Return [X, Y] of the center of cell containing provided text 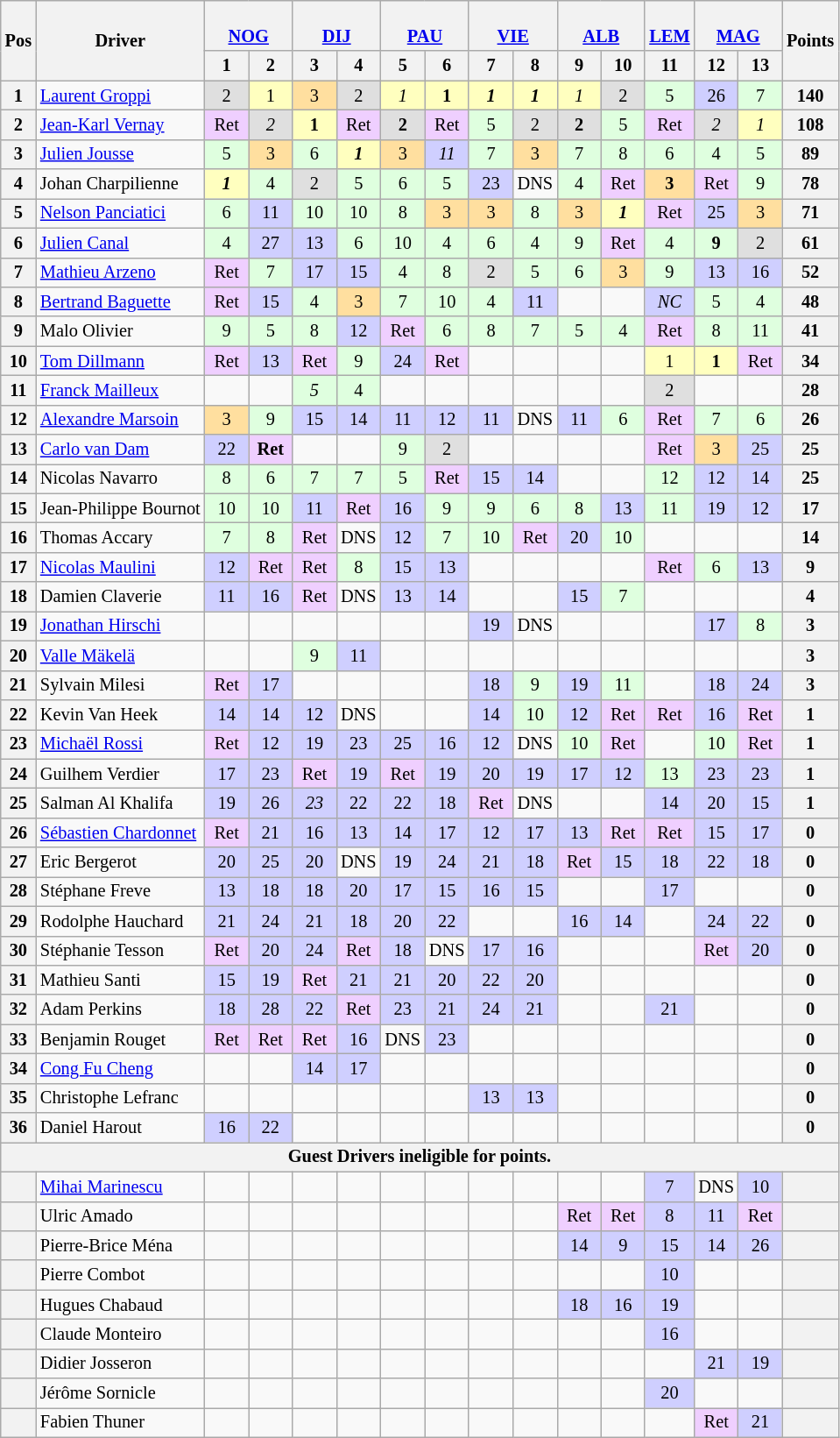
Bertrand Baguette [121, 301]
41 [810, 331]
MAG [738, 25]
Mihai Marinescu [121, 1187]
Tom Dillmann [121, 361]
Stéphanie Tesson [121, 951]
ALB [601, 25]
Jonathan Hirschi [121, 626]
30 [18, 951]
Laurent Groppi [121, 96]
Nicolas Maulini [121, 567]
Stéphane Freve [121, 891]
Nelson Panciatici [121, 213]
Pierre-Brice Ména [121, 1245]
Jérôme Sornicle [121, 1393]
36 [18, 1128]
140 [810, 96]
Rodolphe Hauchard [121, 921]
Mathieu Arzeno [121, 273]
LEM [669, 25]
VIE [513, 25]
48 [810, 301]
31 [18, 980]
Mathieu Santi [121, 980]
108 [810, 124]
Daniel Harout [121, 1128]
Carlo van Dam [121, 450]
Valle Mäkelä [121, 655]
Thomas Accary [121, 537]
Cong Fu Cheng [121, 1068]
Nicolas Navarro [121, 478]
Julien Canal [121, 243]
PAU [426, 25]
Sébastien Chardonnet [121, 832]
Johan Charpilienne [121, 184]
35 [18, 1098]
Eric Bergerot [121, 862]
Driver [121, 40]
Jean-Philippe Bournot [121, 508]
Michaël Rossi [121, 744]
Guilhem Verdier [121, 774]
Franck Mailleux [121, 390]
Didier Josseron [121, 1364]
Christophe Lefranc [121, 1098]
32 [18, 1009]
78 [810, 184]
Alexandre Marsoin [121, 420]
Sylvain Milesi [121, 685]
Damien Claverie [121, 597]
Jean-Karl Vernay [121, 124]
Guest Drivers ineligible for points. [420, 1157]
Ulric Amado [121, 1216]
Claude Monteiro [121, 1334]
Adam Perkins [121, 1009]
Points [810, 40]
Pierre Combot [121, 1275]
33 [18, 1039]
NC [669, 301]
89 [810, 154]
Kevin Van Heek [121, 714]
Benjamin Rouget [121, 1039]
Pos [18, 40]
71 [810, 213]
52 [810, 273]
Fabien Thuner [121, 1422]
61 [810, 243]
NOG [249, 25]
DIJ [336, 25]
Malo Olivier [121, 331]
Salman Al Khalifa [121, 803]
Hugues Chabaud [121, 1305]
29 [18, 921]
Julien Jousse [121, 154]
